Scan for the cell matching the given text and deliver its (X, Y) coordinate at center. 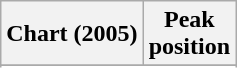
Chart (2005) (72, 34)
Peakposition (189, 34)
